Locate the cell with the specified text and output its (X, Y) center coordinate. 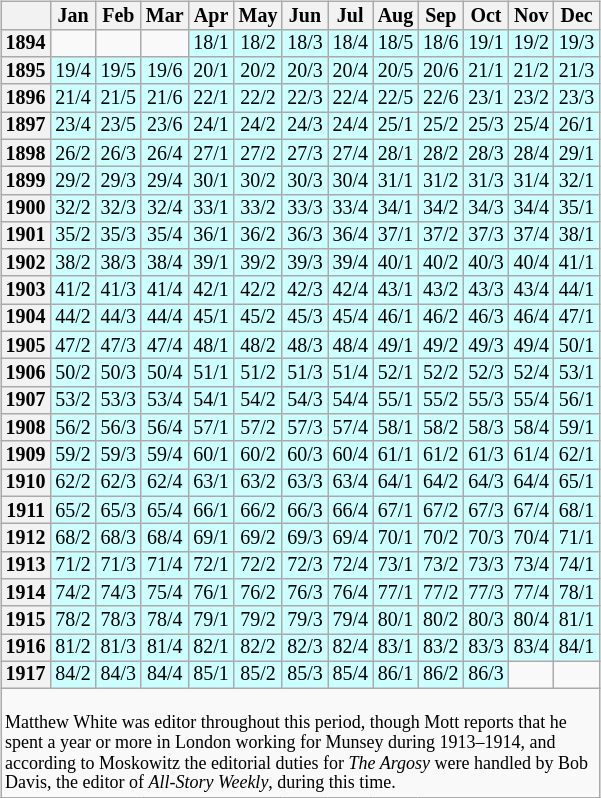
65/2 (72, 510)
45/1 (210, 318)
37/4 (532, 234)
19/4 (72, 70)
46/1 (396, 318)
81/2 (72, 648)
27/1 (210, 152)
78/2 (72, 620)
56/1 (576, 400)
43/3 (486, 290)
60/1 (210, 454)
82/3 (304, 648)
40/2 (440, 262)
32/3 (118, 208)
36/4 (350, 234)
49/2 (440, 344)
65/4 (164, 510)
Jul (350, 16)
Sep (440, 16)
1899 (26, 180)
48/4 (350, 344)
32/1 (576, 180)
51/4 (350, 372)
1915 (26, 620)
58/3 (486, 428)
52/2 (440, 372)
28/4 (532, 152)
Apr (210, 16)
61/3 (486, 454)
18/3 (304, 42)
55/2 (440, 400)
35/4 (164, 234)
40/4 (532, 262)
18/6 (440, 42)
53/2 (72, 400)
76/4 (350, 592)
54/3 (304, 400)
79/4 (350, 620)
50/2 (72, 372)
20/6 (440, 70)
1917 (26, 674)
82/4 (350, 648)
60/4 (350, 454)
80/2 (440, 620)
63/2 (258, 482)
71/3 (118, 564)
56/4 (164, 428)
52/1 (396, 372)
58/1 (396, 428)
68/2 (72, 538)
37/2 (440, 234)
45/4 (350, 318)
25/4 (532, 126)
64/1 (396, 482)
72/3 (304, 564)
73/3 (486, 564)
55/4 (532, 400)
69/3 (304, 538)
32/2 (72, 208)
82/2 (258, 648)
43/4 (532, 290)
37/1 (396, 234)
35/2 (72, 234)
48/1 (210, 344)
48/3 (304, 344)
59/3 (118, 454)
70/4 (532, 538)
78/1 (576, 592)
54/4 (350, 400)
68/1 (576, 510)
69/4 (350, 538)
27/4 (350, 152)
27/3 (304, 152)
38/4 (164, 262)
40/3 (486, 262)
58/4 (532, 428)
52/3 (486, 372)
1897 (26, 126)
19/6 (164, 70)
34/4 (532, 208)
47/1 (576, 318)
62/4 (164, 482)
67/3 (486, 510)
43/2 (440, 290)
24/4 (350, 126)
21/3 (576, 70)
65/1 (576, 482)
61/2 (440, 454)
84/3 (118, 674)
42/2 (258, 290)
May (258, 16)
59/1 (576, 428)
1910 (26, 482)
84/4 (164, 674)
22/1 (210, 98)
28/1 (396, 152)
51/2 (258, 372)
81/4 (164, 648)
59/4 (164, 454)
47/2 (72, 344)
21/5 (118, 98)
26/4 (164, 152)
73/4 (532, 564)
19/1 (486, 42)
30/3 (304, 180)
62/2 (72, 482)
39/3 (304, 262)
69/2 (258, 538)
23/4 (72, 126)
34/3 (486, 208)
28/3 (486, 152)
60/2 (258, 454)
65/3 (118, 510)
39/1 (210, 262)
77/1 (396, 592)
31/2 (440, 180)
61/1 (396, 454)
33/2 (258, 208)
51/1 (210, 372)
82/1 (210, 648)
51/3 (304, 372)
33/1 (210, 208)
21/4 (72, 98)
76/2 (258, 592)
49/1 (396, 344)
36/2 (258, 234)
67/4 (532, 510)
79/3 (304, 620)
29/3 (118, 180)
23/2 (532, 98)
46/2 (440, 318)
53/1 (576, 372)
22/3 (304, 98)
86/2 (440, 674)
69/1 (210, 538)
44/2 (72, 318)
74/3 (118, 592)
1895 (26, 70)
78/3 (118, 620)
77/4 (532, 592)
68/3 (118, 538)
18/4 (350, 42)
23/1 (486, 98)
20/2 (258, 70)
50/4 (164, 372)
74/2 (72, 592)
Mar (164, 16)
Dec (576, 16)
Jun (304, 16)
46/3 (486, 318)
72/4 (350, 564)
20/4 (350, 70)
29/2 (72, 180)
18/5 (396, 42)
50/3 (118, 372)
22/5 (396, 98)
83/3 (486, 648)
26/3 (118, 152)
Oct (486, 16)
72/1 (210, 564)
25/1 (396, 126)
38/1 (576, 234)
35/1 (576, 208)
49/4 (532, 344)
20/3 (304, 70)
73/1 (396, 564)
23/3 (576, 98)
44/4 (164, 318)
73/2 (440, 564)
79/2 (258, 620)
57/3 (304, 428)
1900 (26, 208)
86/1 (396, 674)
29/4 (164, 180)
71/4 (164, 564)
67/2 (440, 510)
26/2 (72, 152)
39/4 (350, 262)
55/1 (396, 400)
1911 (26, 510)
54/1 (210, 400)
24/1 (210, 126)
22/4 (350, 98)
86/3 (486, 674)
1905 (26, 344)
61/4 (532, 454)
20/1 (210, 70)
32/4 (164, 208)
1912 (26, 538)
1913 (26, 564)
1907 (26, 400)
39/2 (258, 262)
44/1 (576, 290)
85/1 (210, 674)
22/6 (440, 98)
55/3 (486, 400)
Aug (396, 16)
76/1 (210, 592)
23/5 (118, 126)
31/3 (486, 180)
25/3 (486, 126)
30/2 (258, 180)
83/2 (440, 648)
64/4 (532, 482)
56/2 (72, 428)
57/4 (350, 428)
80/3 (486, 620)
41/3 (118, 290)
63/3 (304, 482)
66/3 (304, 510)
63/1 (210, 482)
Jan (72, 16)
68/4 (164, 538)
83/4 (532, 648)
41/2 (72, 290)
1916 (26, 648)
19/3 (576, 42)
70/2 (440, 538)
66/2 (258, 510)
79/1 (210, 620)
80/4 (532, 620)
22/2 (258, 98)
58/2 (440, 428)
71/1 (576, 538)
66/4 (350, 510)
70/3 (486, 538)
31/1 (396, 180)
49/3 (486, 344)
42/3 (304, 290)
72/2 (258, 564)
81/3 (118, 648)
76/3 (304, 592)
45/3 (304, 318)
48/2 (258, 344)
80/1 (396, 620)
31/4 (532, 180)
1898 (26, 152)
33/3 (304, 208)
18/1 (210, 42)
71/2 (72, 564)
25/2 (440, 126)
74/1 (576, 564)
21/6 (164, 98)
24/3 (304, 126)
57/2 (258, 428)
21/1 (486, 70)
1906 (26, 372)
30/1 (210, 180)
20/5 (396, 70)
54/2 (258, 400)
47/3 (118, 344)
57/1 (210, 428)
47/4 (164, 344)
34/1 (396, 208)
85/2 (258, 674)
42/1 (210, 290)
66/1 (210, 510)
1909 (26, 454)
28/2 (440, 152)
36/3 (304, 234)
83/1 (396, 648)
77/2 (440, 592)
18/2 (258, 42)
1908 (26, 428)
21/2 (532, 70)
27/2 (258, 152)
34/2 (440, 208)
1902 (26, 262)
84/1 (576, 648)
60/3 (304, 454)
63/4 (350, 482)
50/1 (576, 344)
77/3 (486, 592)
1894 (26, 42)
24/2 (258, 126)
23/6 (164, 126)
38/2 (72, 262)
43/1 (396, 290)
Feb (118, 16)
19/2 (532, 42)
30/4 (350, 180)
41/4 (164, 290)
75/4 (164, 592)
45/2 (258, 318)
46/4 (532, 318)
85/4 (350, 674)
62/1 (576, 454)
56/3 (118, 428)
1901 (26, 234)
53/3 (118, 400)
78/4 (164, 620)
67/1 (396, 510)
62/3 (118, 482)
19/5 (118, 70)
Nov (532, 16)
64/2 (440, 482)
1896 (26, 98)
64/3 (486, 482)
1904 (26, 318)
33/4 (350, 208)
59/2 (72, 454)
85/3 (304, 674)
36/1 (210, 234)
81/1 (576, 620)
29/1 (576, 152)
38/3 (118, 262)
84/2 (72, 674)
26/1 (576, 126)
37/3 (486, 234)
70/1 (396, 538)
52/4 (532, 372)
1914 (26, 592)
35/3 (118, 234)
41/1 (576, 262)
40/1 (396, 262)
53/4 (164, 400)
42/4 (350, 290)
1903 (26, 290)
44/3 (118, 318)
